Return the (X, Y) coordinate for the center point of the cell that contains the specified text.  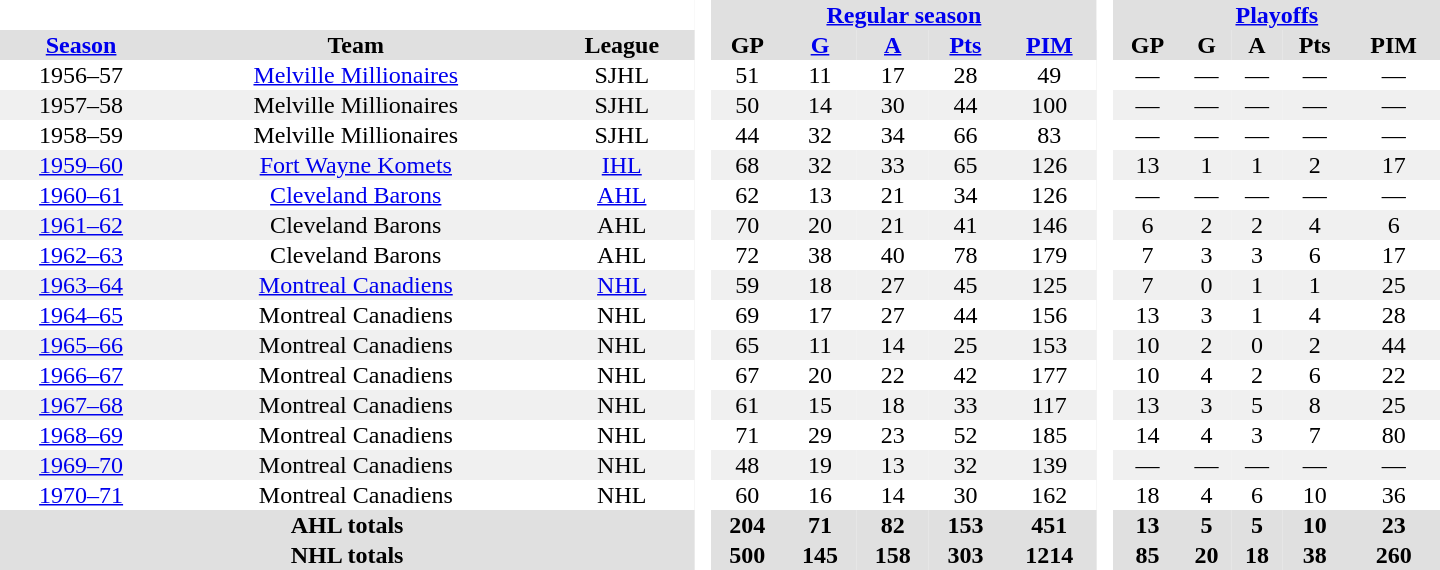
1969–70 (81, 465)
29 (820, 435)
185 (1050, 435)
162 (1050, 495)
145 (820, 555)
61 (748, 405)
1214 (1050, 555)
49 (1050, 75)
83 (1050, 135)
Playoffs (1277, 15)
1968–69 (81, 435)
41 (966, 225)
36 (1394, 495)
1956–57 (81, 75)
158 (892, 555)
85 (1148, 555)
204 (748, 525)
1962–63 (81, 255)
League (622, 45)
Fort Wayne Komets (356, 165)
1965–66 (81, 345)
80 (1394, 435)
62 (748, 195)
1967–68 (81, 405)
156 (1050, 315)
1960–61 (81, 195)
60 (748, 495)
303 (966, 555)
177 (1050, 375)
100 (1050, 105)
15 (820, 405)
8 (1314, 405)
451 (1050, 525)
1970–71 (81, 495)
16 (820, 495)
78 (966, 255)
Season (81, 45)
59 (748, 285)
AHL totals (347, 525)
146 (1050, 225)
40 (892, 255)
Team (356, 45)
117 (1050, 405)
1961–62 (81, 225)
1966–67 (81, 375)
1964–65 (81, 315)
42 (966, 375)
19 (820, 465)
IHL (622, 165)
1963–64 (81, 285)
48 (748, 465)
70 (748, 225)
52 (966, 435)
Regular season (904, 15)
NHL totals (347, 555)
260 (1394, 555)
500 (748, 555)
72 (748, 255)
1959–60 (81, 165)
51 (748, 75)
68 (748, 165)
82 (892, 525)
179 (1050, 255)
125 (1050, 285)
45 (966, 285)
50 (748, 105)
139 (1050, 465)
66 (966, 135)
1957–58 (81, 105)
69 (748, 315)
1958–59 (81, 135)
67 (748, 375)
